Provide the (X, Y) coordinate of the cell's center where the given text is located.  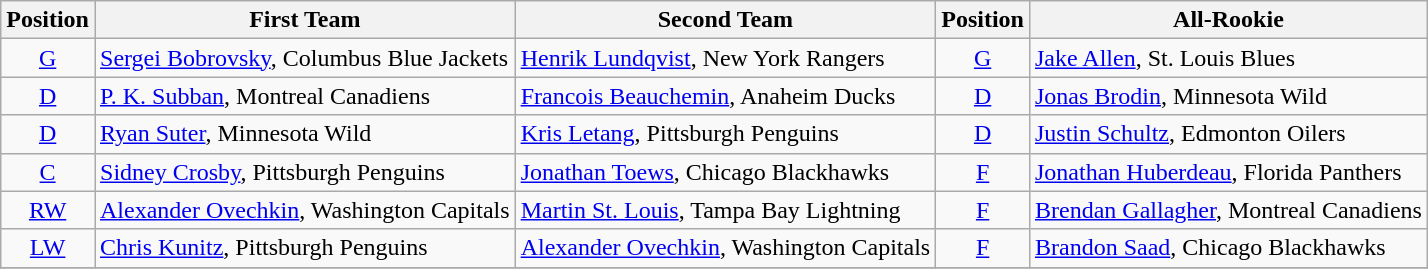
Jake Allen, St. Louis Blues (1228, 58)
Chris Kunitz, Pittsburgh Penguins (304, 248)
Francois Beauchemin, Anaheim Ducks (726, 96)
C (48, 172)
Justin Schultz, Edmonton Oilers (1228, 134)
Martin St. Louis, Tampa Bay Lightning (726, 210)
Jonathan Toews, Chicago Blackhawks (726, 172)
Henrik Lundqvist, New York Rangers (726, 58)
All-Rookie (1228, 20)
Brandon Saad, Chicago Blackhawks (1228, 248)
Second Team (726, 20)
Kris Letang, Pittsburgh Penguins (726, 134)
RW (48, 210)
P. K. Subban, Montreal Canadiens (304, 96)
Sergei Bobrovsky, Columbus Blue Jackets (304, 58)
First Team (304, 20)
Jonas Brodin, Minnesota Wild (1228, 96)
Brendan Gallagher, Montreal Canadiens (1228, 210)
Sidney Crosby, Pittsburgh Penguins (304, 172)
LW (48, 248)
Ryan Suter, Minnesota Wild (304, 134)
Jonathan Huberdeau, Florida Panthers (1228, 172)
